Pinpoint the cell where the given text exists, returning its (x, y) midpoint coordinate. 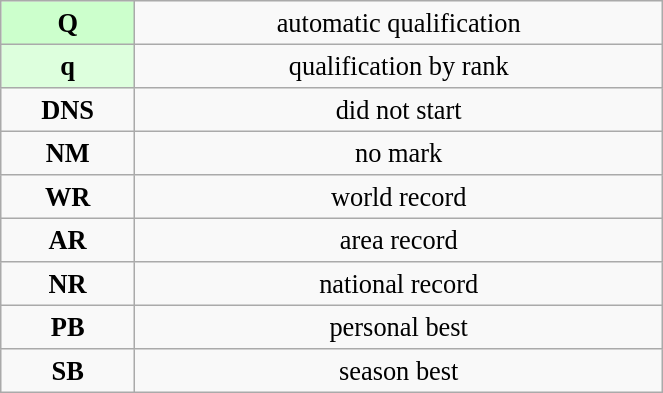
Q (68, 22)
DNS (68, 109)
PB (68, 327)
NM (68, 153)
q (68, 66)
AR (68, 240)
world record (399, 197)
area record (399, 240)
season best (399, 371)
did not start (399, 109)
SB (68, 371)
WR (68, 197)
NR (68, 284)
no mark (399, 153)
qualification by rank (399, 66)
national record (399, 284)
automatic qualification (399, 22)
personal best (399, 327)
